Find where the given text appears and provide that cell's center as (X, Y) coordinate. 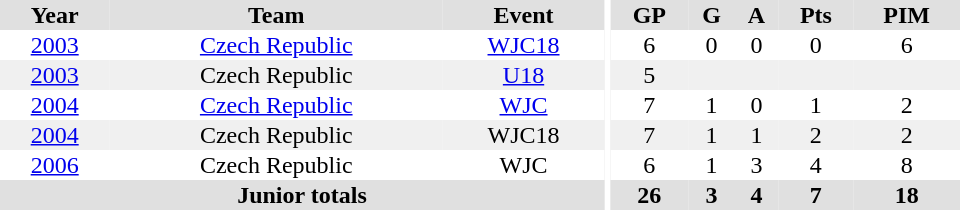
U18 (524, 75)
2006 (54, 165)
Event (524, 15)
Junior totals (302, 195)
8 (906, 165)
5 (649, 75)
Pts (816, 15)
18 (906, 195)
Team (276, 15)
Year (54, 15)
PIM (906, 15)
G (711, 15)
A (757, 15)
GP (649, 15)
26 (649, 195)
